Search for the cell housing the specified text and yield its (X, Y) center coordinate. 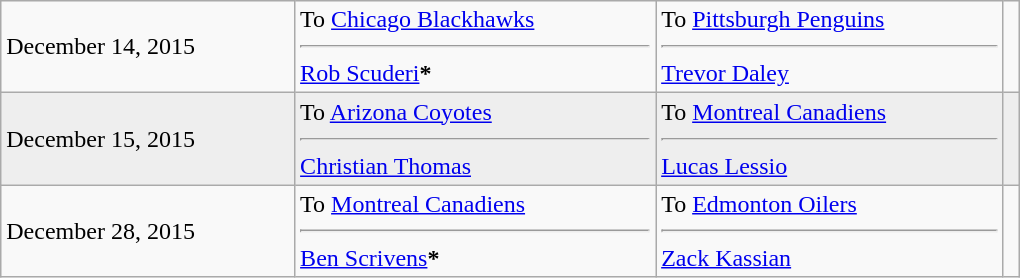
December 28, 2015 (148, 231)
December 14, 2015 (148, 47)
To Pittsburgh Penguins Trevor Daley (830, 47)
To Montreal Canadiens Ben Scrivens* (476, 231)
To Chicago Blackhawks Rob Scuderi* (476, 47)
December 15, 2015 (148, 139)
To Arizona Coyotes Christian Thomas (476, 139)
To Edmonton Oilers Zack Kassian (830, 231)
To Montreal Canadiens Lucas Lessio (830, 139)
